Return the [x, y] coordinate for the center point of the cell that contains the specified text.  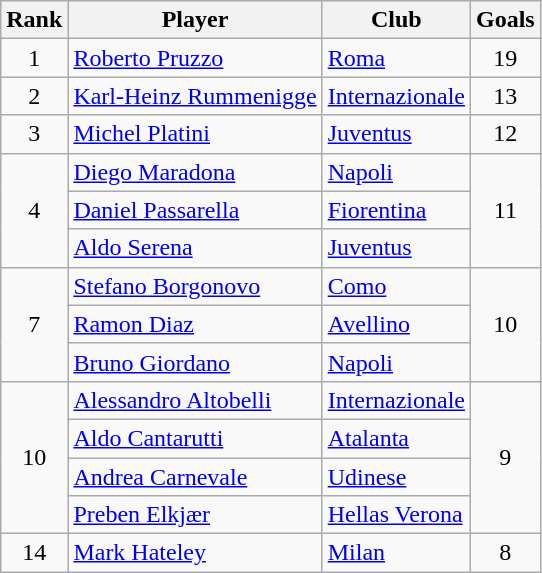
Como [396, 286]
4 [34, 210]
Aldo Serena [195, 248]
9 [505, 457]
11 [505, 210]
12 [505, 134]
Karl-Heinz Rummenigge [195, 96]
Bruno Giordano [195, 362]
Hellas Verona [396, 515]
Rank [34, 20]
Mark Hateley [195, 553]
Udinese [396, 477]
Player [195, 20]
2 [34, 96]
Goals [505, 20]
Roma [396, 58]
Diego Maradona [195, 172]
Daniel Passarella [195, 210]
Avellino [396, 324]
Milan [396, 553]
13 [505, 96]
Michel Platini [195, 134]
Roberto Pruzzo [195, 58]
Fiorentina [396, 210]
Stefano Borgonovo [195, 286]
Preben Elkjær [195, 515]
19 [505, 58]
8 [505, 553]
3 [34, 134]
Aldo Cantarutti [195, 438]
14 [34, 553]
1 [34, 58]
Atalanta [396, 438]
Alessandro Altobelli [195, 400]
Ramon Diaz [195, 324]
Club [396, 20]
7 [34, 324]
Andrea Carnevale [195, 477]
